Locate the cell with the specified text and output its (x, y) center coordinate. 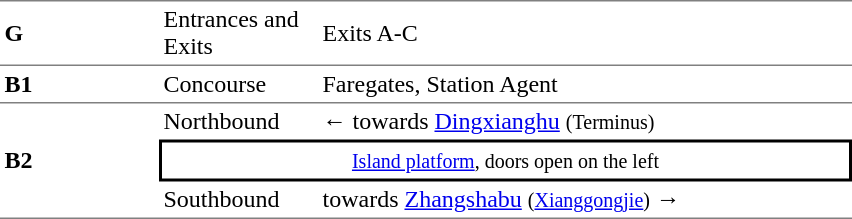
Faregates, Station Agent (585, 85)
G (80, 33)
← towards Dingxianghu (Terminus) (585, 122)
Island platform, doors open on the left (506, 161)
Entrances and Exits (238, 33)
Exits A-C (585, 33)
Northbound (238, 122)
B1 (80, 85)
Concourse (238, 85)
